Scan for the cell matching the given text and deliver its (x, y) coordinate at center. 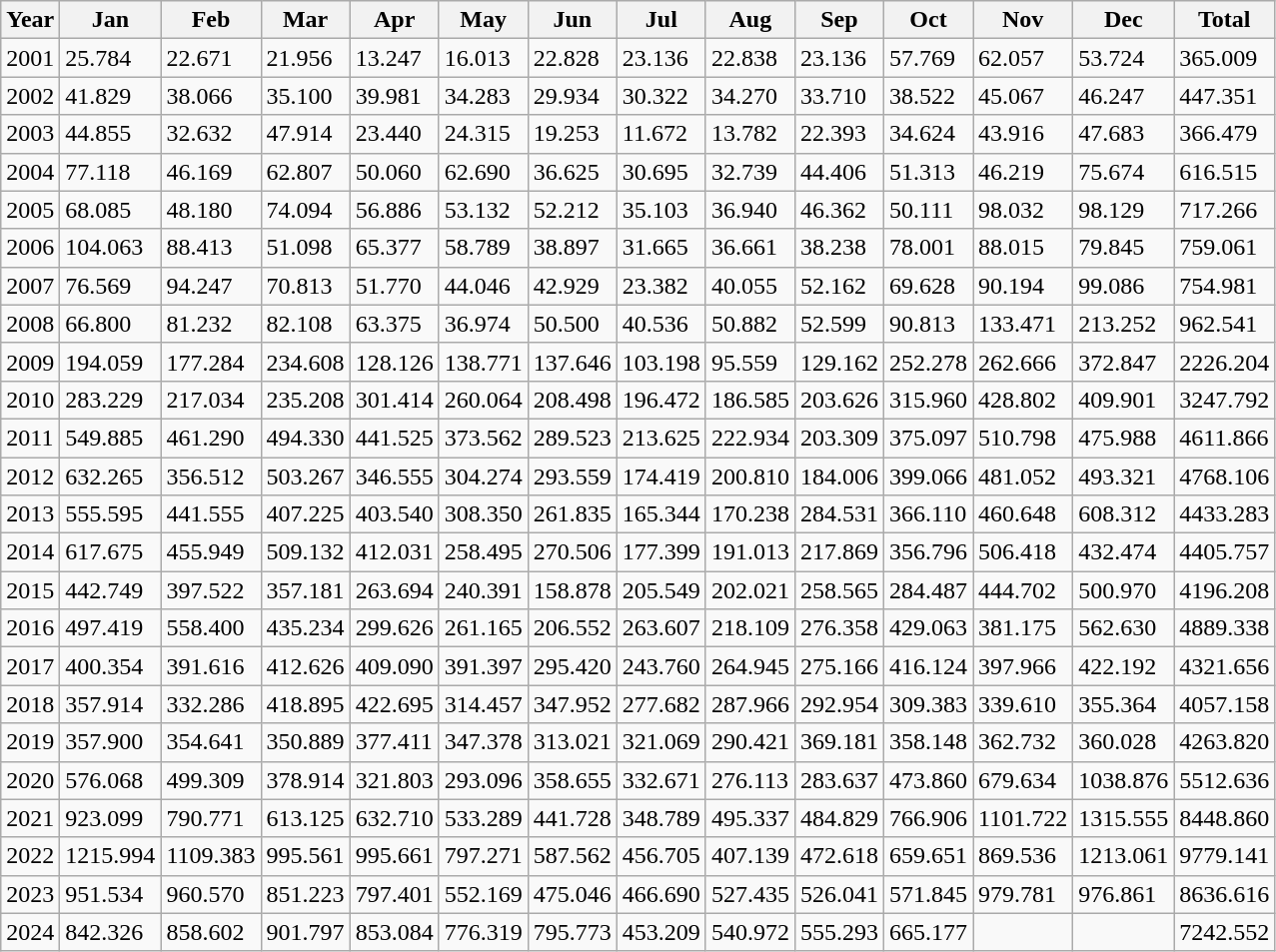
339.610 (1023, 704)
484.829 (839, 818)
35.100 (306, 96)
365.009 (1225, 58)
665.177 (927, 932)
77.118 (110, 172)
1213.061 (1123, 856)
412.031 (394, 552)
260.064 (484, 400)
68.085 (110, 210)
295.420 (572, 666)
357.900 (110, 742)
23.440 (394, 134)
356.512 (211, 476)
346.555 (394, 476)
40.055 (749, 286)
177.399 (661, 552)
138.771 (484, 362)
88.015 (1023, 248)
98.032 (1023, 210)
2011 (30, 438)
632.265 (110, 476)
44.046 (484, 286)
34.283 (484, 96)
347.952 (572, 704)
38.066 (211, 96)
754.981 (1225, 286)
776.319 (484, 932)
766.906 (927, 818)
Jun (572, 20)
50.500 (572, 324)
39.981 (394, 96)
858.602 (211, 932)
923.099 (110, 818)
43.916 (1023, 134)
46.169 (211, 172)
549.885 (110, 438)
234.608 (306, 362)
202.021 (749, 590)
456.705 (661, 856)
283.229 (110, 400)
797.271 (484, 856)
88.413 (211, 248)
263.607 (661, 628)
347.378 (484, 742)
243.760 (661, 666)
416.124 (927, 666)
526.041 (839, 894)
2008 (30, 324)
7242.552 (1225, 932)
22.838 (749, 58)
481.052 (1023, 476)
264.945 (749, 666)
4196.208 (1225, 590)
284.531 (839, 514)
3247.792 (1225, 400)
235.208 (306, 400)
50.060 (394, 172)
362.732 (1023, 742)
2005 (30, 210)
441.525 (394, 438)
213.625 (661, 438)
22.828 (572, 58)
78.001 (927, 248)
412.626 (306, 666)
418.895 (306, 704)
292.954 (839, 704)
23.382 (661, 286)
48.180 (211, 210)
30.322 (661, 96)
217.034 (211, 400)
509.132 (306, 552)
May (484, 20)
293.096 (484, 780)
44.406 (839, 172)
Aug (749, 20)
170.238 (749, 514)
Jul (661, 20)
1038.876 (1123, 780)
62.057 (1023, 58)
52.212 (572, 210)
321.803 (394, 780)
552.169 (484, 894)
494.330 (306, 438)
378.914 (306, 780)
473.860 (927, 780)
174.419 (661, 476)
422.192 (1123, 666)
576.068 (110, 780)
460.648 (1023, 514)
Oct (927, 20)
186.585 (749, 400)
562.630 (1123, 628)
506.418 (1023, 552)
1101.722 (1023, 818)
24.315 (484, 134)
357.914 (110, 704)
47.683 (1123, 134)
314.457 (484, 704)
540.972 (749, 932)
354.641 (211, 742)
196.472 (661, 400)
2020 (30, 780)
90.194 (1023, 286)
475.988 (1123, 438)
428.802 (1023, 400)
391.397 (484, 666)
309.383 (927, 704)
Nov (1023, 20)
74.094 (306, 210)
493.321 (1123, 476)
38.522 (927, 96)
36.661 (749, 248)
373.562 (484, 438)
308.350 (484, 514)
4433.283 (1225, 514)
2007 (30, 286)
32.632 (211, 134)
203.309 (839, 438)
429.063 (927, 628)
Sep (839, 20)
2004 (30, 172)
Year (30, 20)
261.835 (572, 514)
283.637 (839, 780)
995.561 (306, 856)
717.266 (1225, 210)
276.113 (749, 780)
613.125 (306, 818)
75.674 (1123, 172)
13.782 (749, 134)
391.616 (211, 666)
284.487 (927, 590)
205.549 (661, 590)
Apr (394, 20)
194.059 (110, 362)
4611.866 (1225, 438)
19.253 (572, 134)
403.540 (394, 514)
56.886 (394, 210)
45.067 (1023, 96)
40.536 (661, 324)
4768.106 (1225, 476)
2001 (30, 58)
441.728 (572, 818)
360.028 (1123, 742)
94.247 (211, 286)
951.534 (110, 894)
409.901 (1123, 400)
616.515 (1225, 172)
679.634 (1023, 780)
36.625 (572, 172)
81.232 (211, 324)
444.702 (1023, 590)
432.474 (1123, 552)
262.666 (1023, 362)
466.690 (661, 894)
2012 (30, 476)
261.165 (484, 628)
355.364 (1123, 704)
158.878 (572, 590)
497.419 (110, 628)
356.796 (927, 552)
853.084 (394, 932)
979.781 (1023, 894)
46.362 (839, 210)
407.225 (306, 514)
461.290 (211, 438)
33.710 (839, 96)
2013 (30, 514)
441.555 (211, 514)
2022 (30, 856)
53.132 (484, 210)
Total (1225, 20)
289.523 (572, 438)
76.569 (110, 286)
2017 (30, 666)
632.710 (394, 818)
30.695 (661, 172)
277.682 (661, 704)
797.401 (394, 894)
258.495 (484, 552)
851.223 (306, 894)
475.046 (572, 894)
31.665 (661, 248)
32.739 (749, 172)
555.595 (110, 514)
299.626 (394, 628)
1215.994 (110, 856)
208.498 (572, 400)
2015 (30, 590)
358.148 (927, 742)
2002 (30, 96)
25.784 (110, 58)
200.810 (749, 476)
4263.820 (1225, 742)
348.789 (661, 818)
8448.860 (1225, 818)
571.845 (927, 894)
46.219 (1023, 172)
62.807 (306, 172)
499.309 (211, 780)
36.940 (749, 210)
47.914 (306, 134)
500.970 (1123, 590)
397.966 (1023, 666)
332.671 (661, 780)
51.098 (306, 248)
617.675 (110, 552)
263.694 (394, 590)
95.559 (749, 362)
191.013 (749, 552)
453.209 (661, 932)
366.479 (1225, 134)
213.252 (1123, 324)
4057.158 (1225, 704)
Mar (306, 20)
304.274 (484, 476)
275.166 (839, 666)
790.771 (211, 818)
455.949 (211, 552)
2003 (30, 134)
63.375 (394, 324)
659.651 (927, 856)
79.845 (1123, 248)
358.655 (572, 780)
65.377 (394, 248)
36.974 (484, 324)
2014 (30, 552)
301.414 (394, 400)
206.552 (572, 628)
795.773 (572, 932)
503.267 (306, 476)
276.358 (839, 628)
29.934 (572, 96)
2021 (30, 818)
258.565 (839, 590)
962.541 (1225, 324)
218.109 (749, 628)
2024 (30, 932)
9779.141 (1225, 856)
103.198 (661, 362)
369.181 (839, 742)
184.006 (839, 476)
397.522 (211, 590)
400.354 (110, 666)
313.021 (572, 742)
2018 (30, 704)
70.813 (306, 286)
442.749 (110, 590)
4321.656 (1225, 666)
5512.636 (1225, 780)
558.400 (211, 628)
409.090 (394, 666)
38.238 (839, 248)
22.393 (839, 134)
527.435 (749, 894)
901.797 (306, 932)
52.162 (839, 286)
608.312 (1123, 514)
375.097 (927, 438)
321.069 (661, 742)
435.234 (306, 628)
2226.204 (1225, 362)
495.337 (749, 818)
2019 (30, 742)
472.618 (839, 856)
332.286 (211, 704)
34.624 (927, 134)
2016 (30, 628)
203.626 (839, 400)
98.129 (1123, 210)
240.391 (484, 590)
357.181 (306, 590)
252.278 (927, 362)
165.344 (661, 514)
587.562 (572, 856)
399.066 (927, 476)
62.690 (484, 172)
1315.555 (1123, 818)
2009 (30, 362)
960.570 (211, 894)
57.769 (927, 58)
293.559 (572, 476)
99.086 (1123, 286)
759.061 (1225, 248)
407.139 (749, 856)
53.724 (1123, 58)
38.897 (572, 248)
2006 (30, 248)
372.847 (1123, 362)
35.103 (661, 210)
13.247 (394, 58)
995.661 (394, 856)
129.162 (839, 362)
533.289 (484, 818)
11.672 (661, 134)
842.326 (110, 932)
128.126 (394, 362)
8636.616 (1225, 894)
Feb (211, 20)
16.013 (484, 58)
Dec (1123, 20)
51.313 (927, 172)
222.934 (749, 438)
52.599 (839, 324)
50.111 (927, 210)
447.351 (1225, 96)
66.800 (110, 324)
41.829 (110, 96)
90.813 (927, 324)
42.929 (572, 286)
4889.338 (1225, 628)
869.536 (1023, 856)
69.628 (927, 286)
510.798 (1023, 438)
22.671 (211, 58)
290.421 (749, 742)
315.960 (927, 400)
50.882 (749, 324)
58.789 (484, 248)
555.293 (839, 932)
2023 (30, 894)
46.247 (1123, 96)
422.695 (394, 704)
270.506 (572, 552)
381.175 (1023, 628)
133.471 (1023, 324)
21.956 (306, 58)
287.966 (749, 704)
137.646 (572, 362)
34.270 (749, 96)
82.108 (306, 324)
350.889 (306, 742)
44.855 (110, 134)
217.869 (839, 552)
51.770 (394, 286)
366.110 (927, 514)
177.284 (211, 362)
976.861 (1123, 894)
2010 (30, 400)
4405.757 (1225, 552)
1109.383 (211, 856)
Jan (110, 20)
104.063 (110, 248)
377.411 (394, 742)
